Scan for the cell matching the given text and deliver its [x, y] coordinate at center. 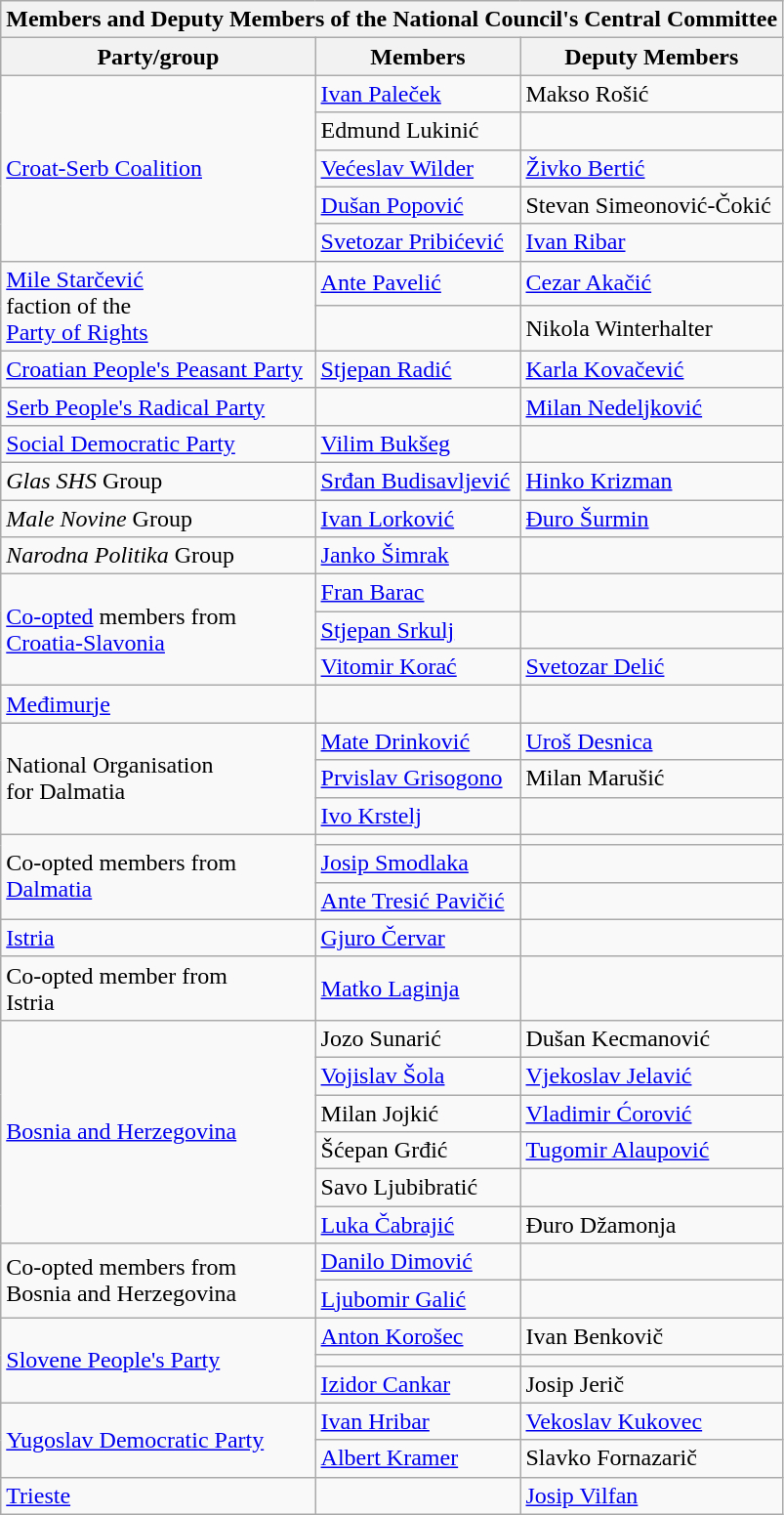
Male Novine Group [158, 519]
Albert Kramer [418, 1458]
Co-opted member fromIstria [158, 989]
Ivan Ribar [652, 242]
Serb People's Radical Party [158, 406]
Co-opted members fromCroatia-Slavonia [158, 630]
Vekoslav Kukovec [652, 1421]
Ante Pavelić [418, 283]
Vojislav Šola [418, 1075]
Danilo Dimović [418, 1262]
Ivo Krstelj [418, 816]
Milan Nedeljković [652, 406]
Vilim Bukšeg [418, 443]
Stjepan Srkulj [418, 630]
Mile Starčevićfaction of theParty of Rights [158, 306]
Stjepan Radić [418, 369]
Yugoslav Democratic Party [158, 1440]
Slavko Fornazarič [652, 1458]
Đuro Džamonja [652, 1225]
Stevan Simeonović-Čokić [652, 205]
Savo Ljubibratić [418, 1188]
Dušan Popović [418, 205]
Ivan Hribar [418, 1421]
Nikola Winterhalter [652, 328]
Dušan Kecmanović [652, 1038]
Slovene People's Party [158, 1360]
Tugomir Alaupović [652, 1151]
Co-opted members fromDalmatia [158, 877]
Josip Jerič [652, 1384]
Luka Čabrajić [418, 1225]
Ivan Benkovič [652, 1336]
Izidor Cankar [418, 1384]
Cezar Akačić [652, 283]
Party/group [158, 57]
Deputy Members [652, 57]
Croatian People's Peasant Party [158, 369]
Makso Rošić [652, 94]
Hinko Krizman [652, 481]
Josip Smodlaka [418, 863]
Srđan Budisavljević [418, 481]
Prvislav Grisogono [418, 779]
Janko Šimrak [418, 556]
National Organisationfor Dalmatia [158, 779]
Ivan Paleček [418, 94]
Members [418, 57]
Đuro Šurmin [652, 519]
Fran Barac [418, 593]
Vjekoslav Jelavić [652, 1075]
Uroš Desnica [652, 741]
Trieste [158, 1495]
Vitomir Korać [418, 667]
Croat-Serb Coalition [158, 168]
Matko Laginja [418, 989]
Međimurje [158, 704]
Josip Vilfan [652, 1495]
Živko Bertić [652, 168]
Mate Drinković [418, 741]
Karla Kovačević [652, 369]
Co-opted members fromBosnia and Herzegovina [158, 1281]
Ante Tresić Pavičić [418, 901]
Svetozar Pribićević [418, 242]
Jozo Sunarić [418, 1038]
Svetozar Delić [652, 667]
Većeslav Wilder [418, 168]
Edmund Lukinić [418, 131]
Šćepan Grđić [418, 1151]
Anton Korošec [418, 1336]
Narodna Politika Group [158, 556]
Ljubomir Galić [418, 1299]
Milan Marušić [652, 779]
Milan Jojkić [418, 1113]
Ivan Lorković [418, 519]
Vladimir Ćorović [652, 1113]
Glas SHS Group [158, 481]
Social Democratic Party [158, 443]
Istria [158, 938]
Bosnia and Herzegovina [158, 1131]
Members and Deputy Members of the National Council's Central Committee [392, 20]
Gjuro Červar [418, 938]
